Identify which cell holds the provided text, then report its [x, y] central coordinate. 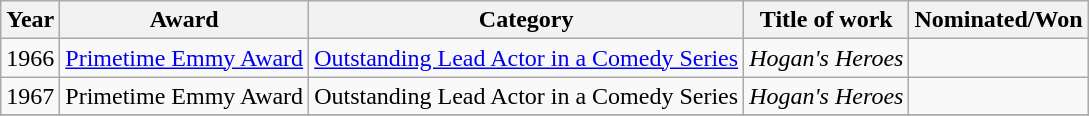
1967 [30, 96]
Award [184, 20]
Year [30, 20]
Category [526, 20]
1966 [30, 58]
Title of work [826, 20]
Nominated/Won [998, 20]
